From the cell containing the given text, extract its center point as [x, y] coordinate. 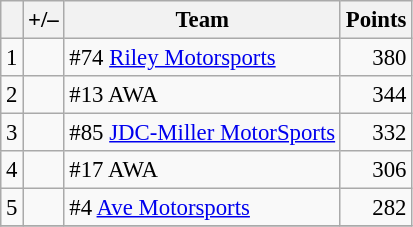
4 [12, 170]
5 [12, 208]
282 [376, 208]
#13 AWA [202, 95]
Points [376, 20]
#85 JDC-Miller MotorSports [202, 133]
+/– [44, 20]
Team [202, 20]
332 [376, 133]
344 [376, 95]
380 [376, 58]
3 [12, 133]
1 [12, 58]
#17 AWA [202, 170]
2 [12, 95]
#4 Ave Motorsports [202, 208]
#74 Riley Motorsports [202, 58]
306 [376, 170]
